Output the [X, Y] coordinate of the center of the cell containing the given text.  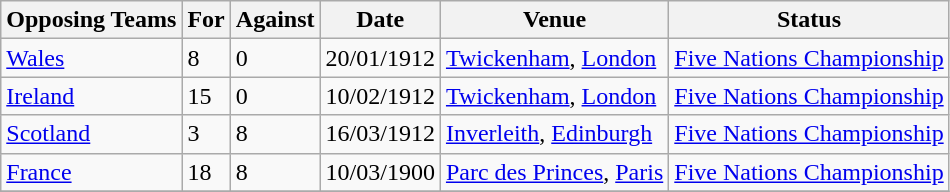
Opposing Teams [92, 20]
Status [809, 20]
Date [380, 20]
18 [206, 172]
10/03/1900 [380, 172]
Inverleith, Edinburgh [554, 134]
15 [206, 96]
3 [206, 134]
Parc des Princes, Paris [554, 172]
16/03/1912 [380, 134]
Venue [554, 20]
Ireland [92, 96]
For [206, 20]
10/02/1912 [380, 96]
Against [275, 20]
France [92, 172]
20/01/1912 [380, 58]
Scotland [92, 134]
Wales [92, 58]
